Locate the cell with the specified text and output its [X, Y] center coordinate. 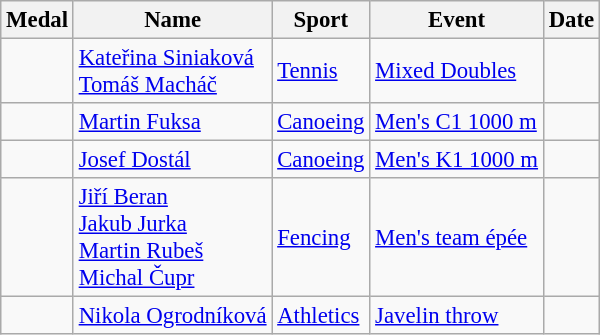
Javelin throw [457, 316]
Name [172, 20]
Martin Fuksa [172, 122]
Men's K1 1000 m [457, 160]
Sport [321, 20]
Tennis [321, 72]
Nikola Ogrodníková [172, 316]
Fencing [321, 238]
Jiří BeranJakub JurkaMartin RubešMichal Čupr [172, 238]
Mixed Doubles [457, 72]
Men's C1 1000 m [457, 122]
Date [571, 20]
Event [457, 20]
Men's team épée [457, 238]
Kateřina SiniakováTomáš Macháč [172, 72]
Athletics [321, 316]
Medal [38, 20]
Josef Dostál [172, 160]
